Output the [X, Y] coordinate of the center of the cell containing the given text.  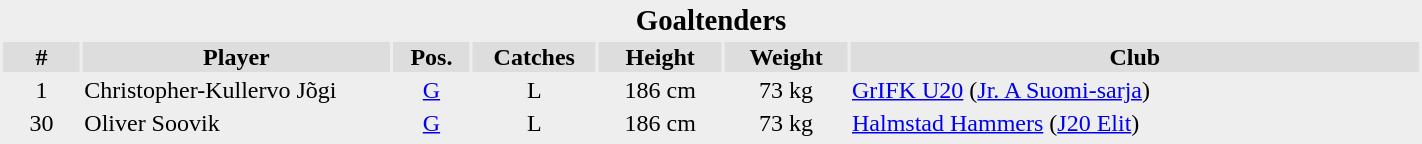
Christopher-Kullervo Jõgi [236, 90]
Oliver Soovik [236, 123]
Pos. [432, 57]
Player [236, 57]
GrIFK U20 (Jr. A Suomi-sarja) [1134, 90]
30 [42, 123]
Club [1134, 57]
# [42, 57]
Goaltenders [711, 21]
Height [660, 57]
Halmstad Hammers (J20 Elit) [1134, 123]
1 [42, 90]
Weight [786, 57]
Catches [534, 57]
